Find where the given text appears and provide that cell's center as (X, Y) coordinate. 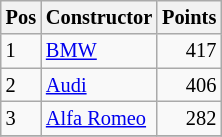
406 (189, 85)
Points (189, 17)
Pos (21, 17)
282 (189, 118)
2 (21, 85)
Audi (99, 85)
3 (21, 118)
417 (189, 51)
Alfa Romeo (99, 118)
1 (21, 51)
BMW (99, 51)
Constructor (99, 17)
